For the text-containing cell, return its midpoint in (x, y) coordinate format. 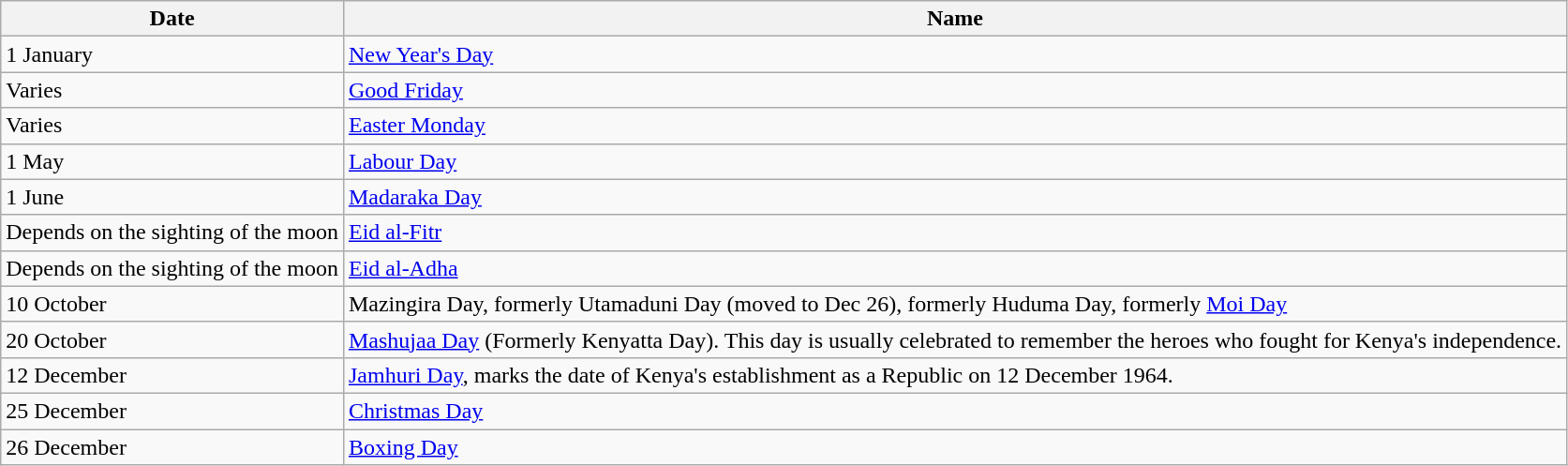
1 June (172, 197)
Name (954, 19)
1 May (172, 161)
12 December (172, 375)
Eid al-Adha (954, 268)
Easter Monday (954, 126)
1 January (172, 54)
Eid al-Fitr (954, 233)
Boxing Day (954, 447)
New Year's Day (954, 54)
Mazingira Day, formerly Utamaduni Day (moved to Dec 26), formerly Huduma Day, formerly Moi Day (954, 304)
10 October (172, 304)
Christmas Day (954, 411)
26 December (172, 447)
Good Friday (954, 90)
Mashujaa Day (Formerly Kenyatta Day). This day is usually celebrated to remember the heroes who fought for Kenya's independence. (954, 339)
Jamhuri Day, marks the date of Kenya's establishment as a Republic on 12 December 1964. (954, 375)
25 December (172, 411)
Madaraka Day (954, 197)
20 October (172, 339)
Date (172, 19)
Labour Day (954, 161)
